Find where the given text appears and provide that cell's center as [X, Y] coordinate. 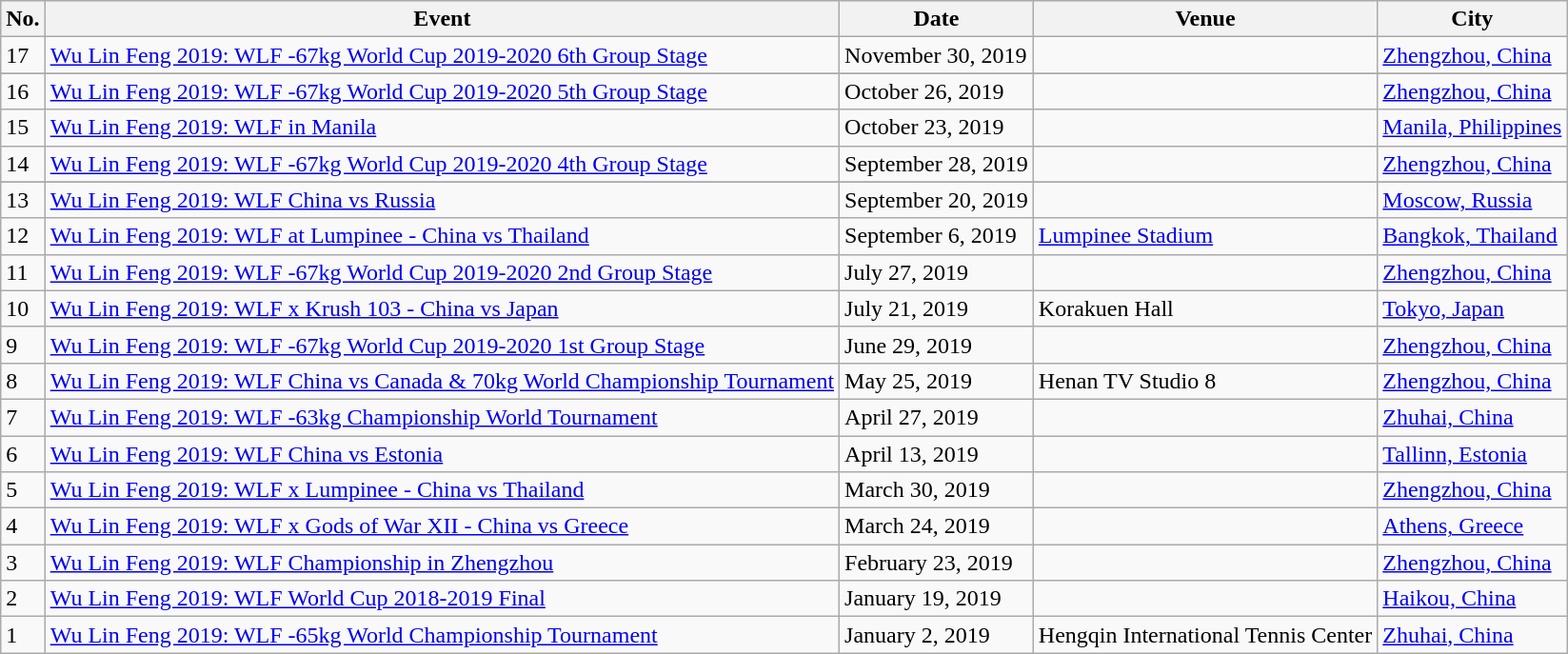
Wu Lin Feng 2019: WLF -65kg World Championship Tournament [442, 635]
March 24, 2019 [937, 526]
Henan TV Studio 8 [1205, 381]
July 21, 2019 [937, 308]
Wu Lin Feng 2019: WLF -67kg World Cup 2019-2020 4th Group Stage [442, 164]
Lumpinee Stadium [1205, 236]
Athens, Greece [1472, 526]
14 [23, 164]
Moscow, Russia [1472, 200]
11 [23, 272]
March 30, 2019 [937, 490]
Tallinn, Estonia [1472, 454]
Wu Lin Feng 2019: WLF China vs Russia [442, 200]
Korakuen Hall [1205, 308]
10 [23, 308]
Wu Lin Feng 2019: WLF China vs Canada & 70kg World Championship Tournament [442, 381]
Wu Lin Feng 2019: WLF x Gods of War XII - China vs Greece [442, 526]
Wu Lin Feng 2019: WLF -63kg Championship World Tournament [442, 417]
Wu Lin Feng 2019: WLF Championship in Zhengzhou [442, 563]
13 [23, 200]
September 28, 2019 [937, 164]
January 19, 2019 [937, 599]
Hengqin International Tennis Center [1205, 635]
September 6, 2019 [937, 236]
February 23, 2019 [937, 563]
Venue [1205, 19]
October 26, 2019 [937, 91]
September 20, 2019 [937, 200]
3 [23, 563]
6 [23, 454]
Wu Lin Feng 2019: WLF in Manila [442, 128]
17 [23, 55]
No. [23, 19]
Manila, Philippines [1472, 128]
June 29, 2019 [937, 345]
April 13, 2019 [937, 454]
Event [442, 19]
October 23, 2019 [937, 128]
Bangkok, Thailand [1472, 236]
Date [937, 19]
Wu Lin Feng 2019: WLF at Lumpinee - China vs Thailand [442, 236]
7 [23, 417]
City [1472, 19]
Wu Lin Feng 2019: WLF x Krush 103 - China vs Japan [442, 308]
12 [23, 236]
Wu Lin Feng 2019: WLF World Cup 2018-2019 Final [442, 599]
May 25, 2019 [937, 381]
July 27, 2019 [937, 272]
April 27, 2019 [937, 417]
Tokyo, Japan [1472, 308]
1 [23, 635]
Wu Lin Feng 2019: WLF x Lumpinee - China vs Thailand [442, 490]
4 [23, 526]
November 30, 2019 [937, 55]
January 2, 2019 [937, 635]
16 [23, 91]
Haikou, China [1472, 599]
Wu Lin Feng 2019: WLF -67kg World Cup 2019-2020 1st Group Stage [442, 345]
Wu Lin Feng 2019: WLF -67kg World Cup 2019-2020 5th Group Stage [442, 91]
9 [23, 345]
8 [23, 381]
Wu Lin Feng 2019: WLF -67kg World Cup 2019-2020 6th Group Stage [442, 55]
Wu Lin Feng 2019: WLF -67kg World Cup 2019-2020 2nd Group Stage [442, 272]
15 [23, 128]
Wu Lin Feng 2019: WLF China vs Estonia [442, 454]
2 [23, 599]
5 [23, 490]
